Provide the (x, y) coordinate of the cell's center where the given text is located.  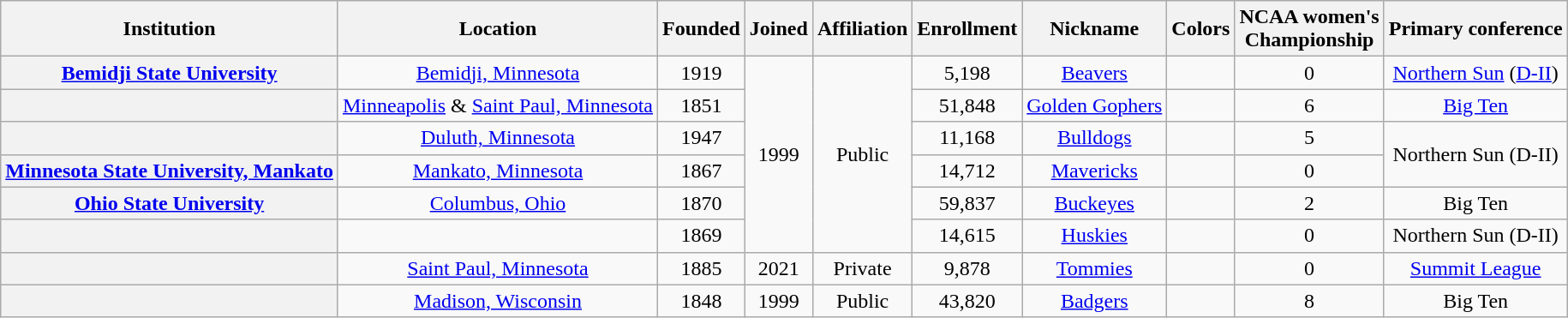
5 (1309, 138)
Tommies (1095, 268)
1869 (702, 236)
14,615 (967, 236)
Founded (702, 29)
Institution (170, 29)
51,848 (967, 105)
Madison, Wisconsin (497, 301)
Location (497, 29)
11,168 (967, 138)
Badgers (1095, 301)
1870 (702, 203)
Buckeyes (1095, 203)
6 (1309, 105)
Duluth, Minnesota (497, 138)
Private (862, 268)
Huskies (1095, 236)
Affiliation (862, 29)
59,837 (967, 203)
Bemidji, Minnesota (497, 73)
Beavers (1095, 73)
2 (1309, 203)
1885 (702, 268)
Bulldogs (1095, 138)
Summit League (1475, 268)
8 (1309, 301)
Minnesota State University, Mankato (170, 171)
Primary conference (1475, 29)
Minneapolis & Saint Paul, Minnesota (497, 105)
5,198 (967, 73)
Ohio State University (170, 203)
Nickname (1095, 29)
14,712 (967, 171)
Mankato, Minnesota (497, 171)
43,820 (967, 301)
1848 (702, 301)
1867 (702, 171)
Columbus, Ohio (497, 203)
NCAA women'sChampionship (1309, 29)
1947 (702, 138)
Enrollment (967, 29)
1919 (702, 73)
Joined (778, 29)
Colors (1201, 29)
Mavericks (1095, 171)
Bemidji State University (170, 73)
9,878 (967, 268)
Saint Paul, Minnesota (497, 268)
1851 (702, 105)
Golden Gophers (1095, 105)
2021 (778, 268)
